For the text-containing cell, return its midpoint in (x, y) coordinate format. 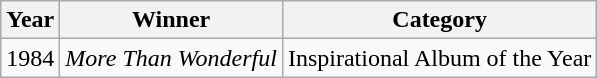
Inspirational Album of the Year (439, 58)
Year (30, 20)
1984 (30, 58)
Category (439, 20)
Winner (172, 20)
More Than Wonderful (172, 58)
